Output the (x, y) coordinate of the center of the cell containing the given text.  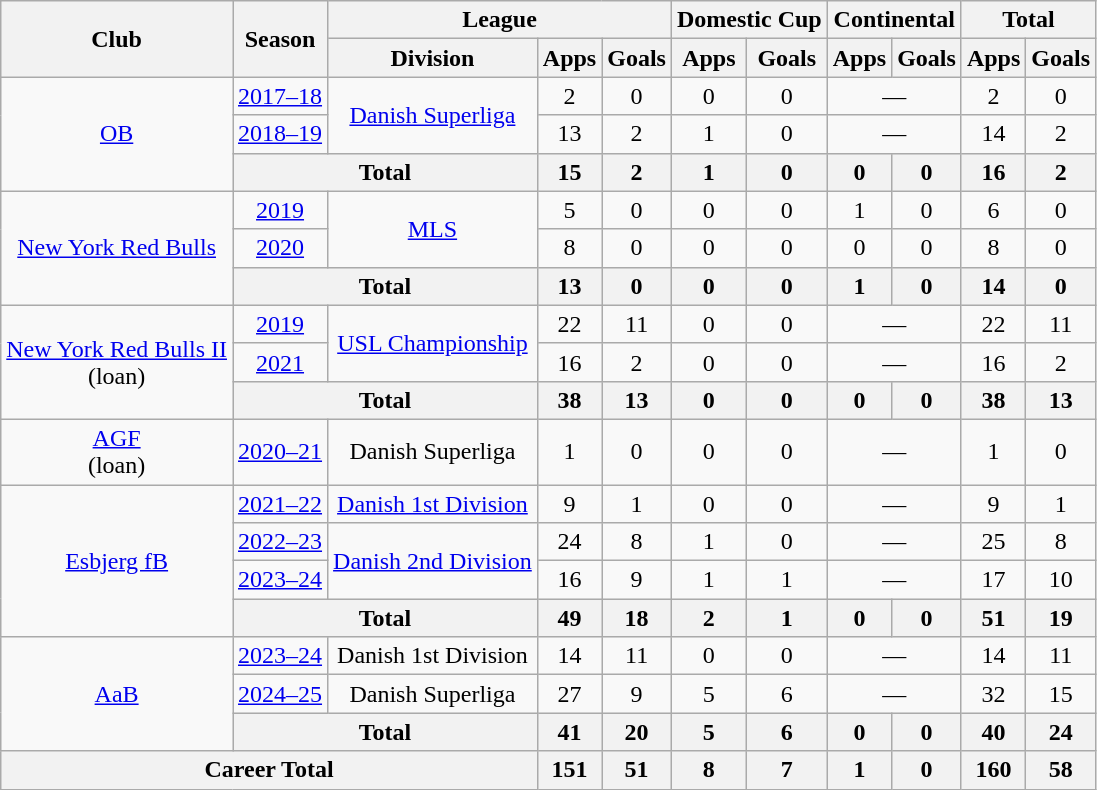
40 (993, 732)
Division (433, 58)
7 (786, 770)
41 (569, 732)
MLS (433, 229)
18 (637, 618)
32 (993, 694)
49 (569, 618)
2024–25 (280, 694)
AGF(loan) (117, 452)
19 (1061, 618)
Esbjerg fB (117, 560)
20 (637, 732)
New York Red Bulls II(loan) (117, 362)
Domestic Cup (749, 20)
League (500, 20)
10 (1061, 580)
Career Total (270, 770)
Season (280, 39)
2021 (280, 362)
17 (993, 580)
2022–23 (280, 542)
151 (569, 770)
27 (569, 694)
USL Championship (433, 343)
2018–19 (280, 134)
2020 (280, 248)
2020–21 (280, 452)
Club (117, 39)
New York Red Bulls (117, 248)
25 (993, 542)
Danish 2nd Division (433, 561)
Continental (894, 20)
AaB (117, 694)
OB (117, 134)
160 (993, 770)
58 (1061, 770)
2021–22 (280, 503)
2017–18 (280, 96)
